For the text-containing cell, return its midpoint in (x, y) coordinate format. 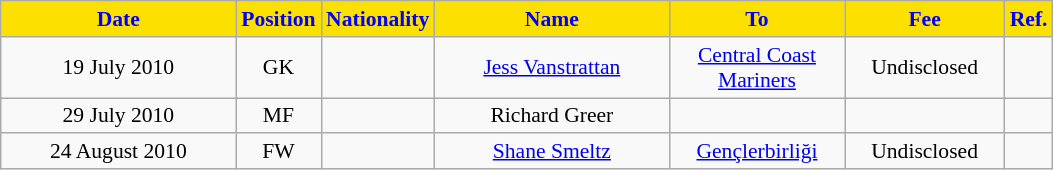
Position (278, 19)
Jess Vanstrattan (552, 68)
Richard Greer (552, 116)
29 July 2010 (118, 116)
Gençlerbirliği (756, 152)
MF (278, 116)
Shane Smeltz (552, 152)
GK (278, 68)
Ref. (1029, 19)
Nationality (378, 19)
Name (552, 19)
24 August 2010 (118, 152)
FW (278, 152)
Central Coast Mariners (756, 68)
Date (118, 19)
19 July 2010 (118, 68)
To (756, 19)
Fee (925, 19)
